Locate the cell with the specified text and output its [X, Y] center coordinate. 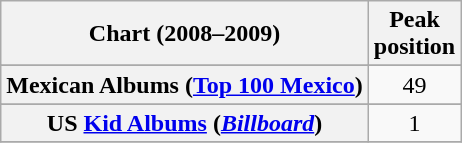
US Kid Albums (Billboard) [185, 123]
1 [414, 123]
49 [414, 85]
Peakposition [414, 34]
Chart (2008–2009) [185, 34]
Mexican Albums (Top 100 Mexico) [185, 85]
